From the cell containing the given text, extract its center point as [x, y] coordinate. 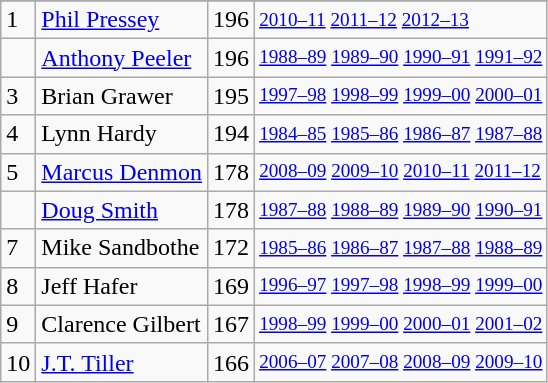
7 [18, 248]
167 [232, 324]
Anthony Peeler [122, 58]
194 [232, 134]
1985–86 1986–87 1987–88 1988–89 [401, 248]
Jeff Hafer [122, 286]
195 [232, 96]
172 [232, 248]
Clarence Gilbert [122, 324]
1996–97 1997–98 1998–99 1999–00 [401, 286]
2006–07 2007–08 2008–09 2009–10 [401, 362]
2008–09 2009–10 2010–11 2011–12 [401, 172]
1987–88 1988–89 1989–90 1990–91 [401, 210]
Mike Sandbothe [122, 248]
Phil Pressey [122, 20]
J.T. Tiller [122, 362]
10 [18, 362]
166 [232, 362]
2010–11 2011–12 2012–13 [401, 20]
Lynn Hardy [122, 134]
Brian Grawer [122, 96]
Doug Smith [122, 210]
1988–89 1989–90 1990–91 1991–92 [401, 58]
1998–99 1999–00 2000–01 2001–02 [401, 324]
9 [18, 324]
5 [18, 172]
1984–85 1985–86 1986–87 1987–88 [401, 134]
169 [232, 286]
Marcus Denmon [122, 172]
1 [18, 20]
4 [18, 134]
1997–98 1998–99 1999–00 2000–01 [401, 96]
8 [18, 286]
3 [18, 96]
